Pinpoint the cell where the given text exists, returning its (x, y) midpoint coordinate. 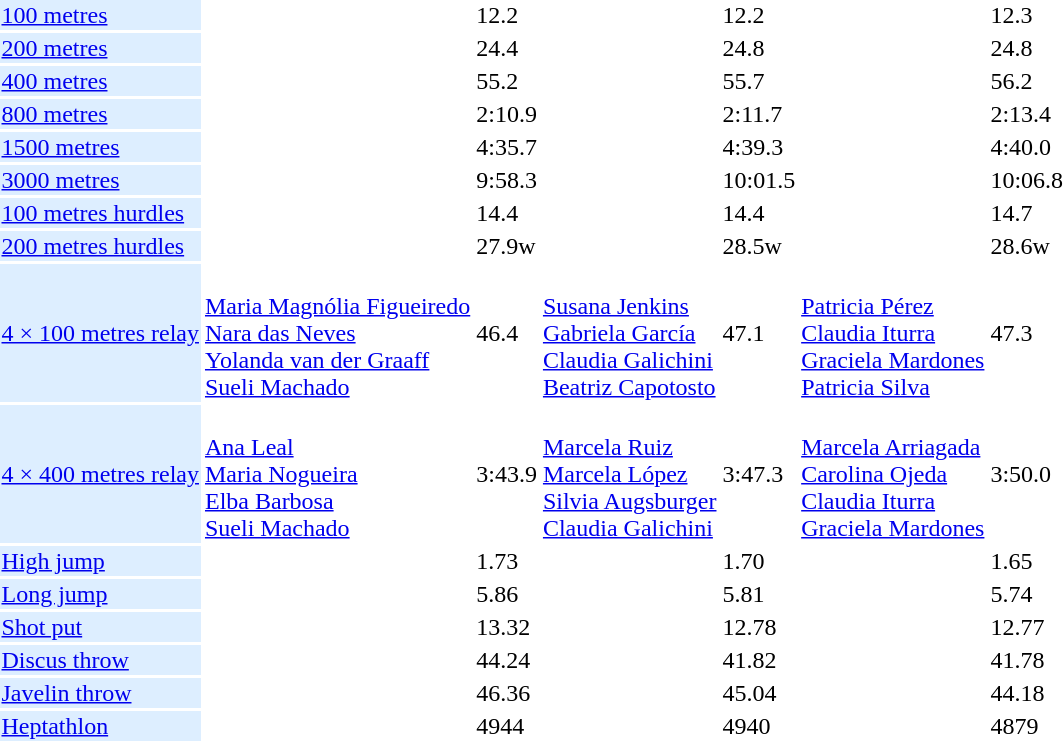
13.32 (507, 627)
200 metres hurdles (100, 246)
3:43.9 (507, 474)
24.8 (759, 48)
28.5w (759, 246)
1.73 (507, 561)
44.24 (507, 660)
3:47.3 (759, 474)
4 × 100 metres relay (100, 333)
Marcela RuizMarcela LópezSilvia AugsburgerClaudia Galichini (630, 474)
10:01.5 (759, 180)
Shot put (100, 627)
5.81 (759, 594)
200 metres (100, 48)
3000 metres (100, 180)
100 metres hurdles (100, 213)
4:39.3 (759, 147)
55.7 (759, 81)
Long jump (100, 594)
100 metres (100, 15)
41.82 (759, 660)
Susana JenkinsGabriela GarcíaClaudia GalichiniBeatriz Capotosto (630, 333)
4940 (759, 726)
55.2 (507, 81)
45.04 (759, 693)
4 × 400 metres relay (100, 474)
Maria Magnólia FigueiredoNara das NevesYolanda van der GraaffSueli Machado (337, 333)
1.70 (759, 561)
2:10.9 (507, 114)
Ana LealMaria NogueiraElba BarbosaSueli Machado (337, 474)
800 metres (100, 114)
9:58.3 (507, 180)
2:11.7 (759, 114)
24.4 (507, 48)
Javelin throw (100, 693)
46.36 (507, 693)
12.78 (759, 627)
Discus throw (100, 660)
High jump (100, 561)
Marcela ArriagadaCarolina OjedaClaudia IturraGraciela Mardones (893, 474)
4944 (507, 726)
5.86 (507, 594)
46.4 (507, 333)
47.1 (759, 333)
1500 metres (100, 147)
Heptathlon (100, 726)
Patricia PérezClaudia IturraGraciela MardonesPatricia Silva (893, 333)
27.9w (507, 246)
400 metres (100, 81)
4:35.7 (507, 147)
